Return the [x, y] coordinate for the center point of the cell that contains the specified text.  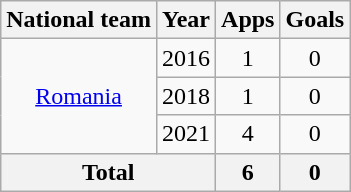
2016 [186, 58]
2018 [186, 96]
2021 [186, 134]
Romania [79, 96]
Total [108, 172]
6 [248, 172]
4 [248, 134]
Goals [315, 20]
Year [186, 20]
National team [79, 20]
Apps [248, 20]
